Capture the cell that displays the provided text and extract its (X, Y) central coordinate. 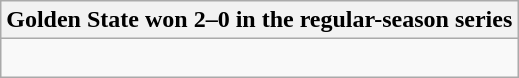
Golden State won 2–0 in the regular-season series (260, 20)
